Provide the (x, y) coordinate of the cell's center where the given text is located.  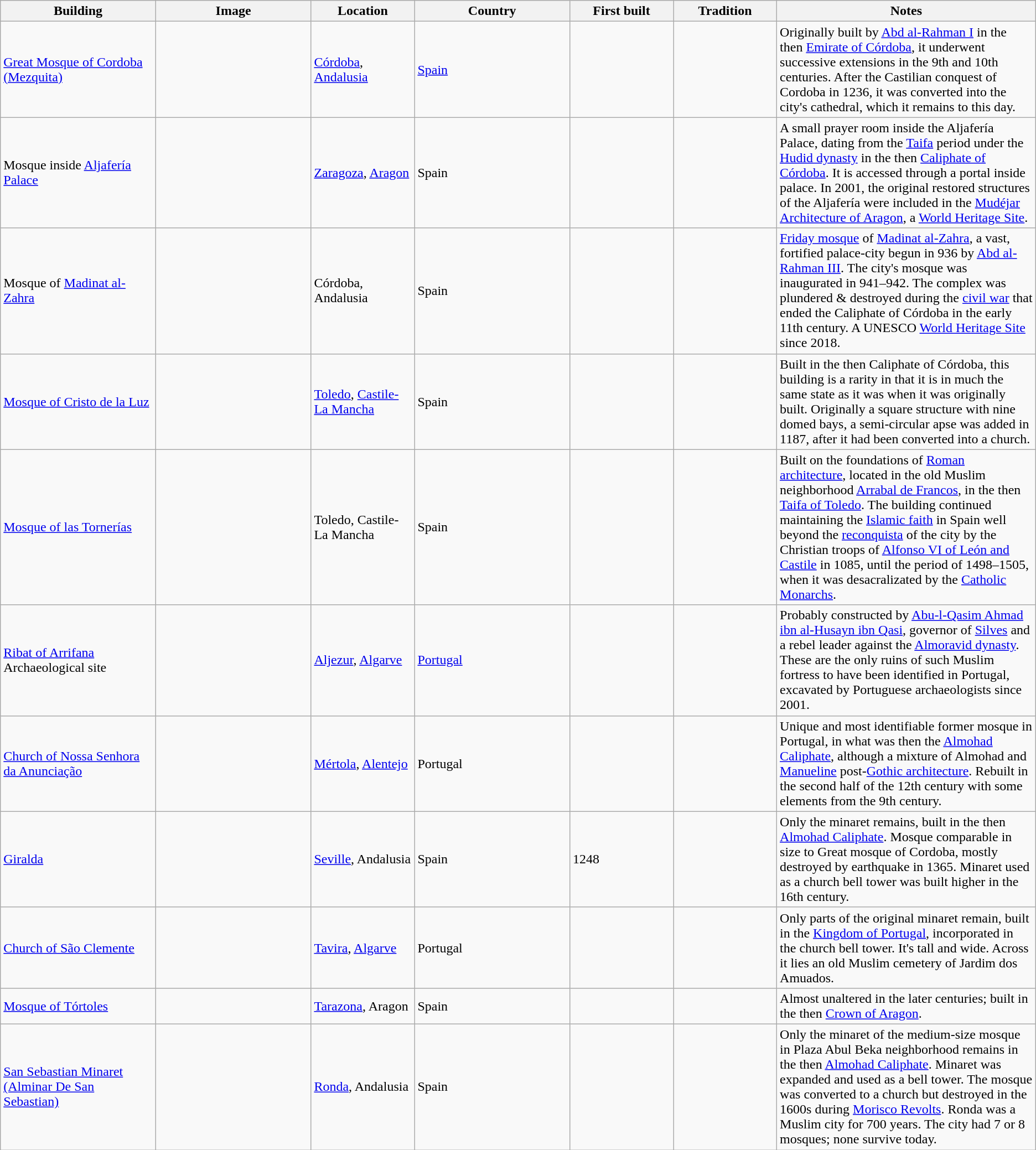
Zaragoza, Aragon (363, 173)
Location (363, 11)
Church of São Clemente (79, 947)
Mosque of las Tornerías (79, 527)
Country (493, 11)
Notes (906, 11)
Ribat of Arrifana Archaeological site (79, 660)
Great Mosque of Cordoba (Mezquita) (79, 70)
Mértola, Alentejo (363, 764)
Giralda (79, 859)
First built (621, 11)
Tavira, Algarve (363, 947)
Building (79, 11)
Aljezur, Algarve (363, 660)
Church of Nossa Senhora da Anunciação (79, 764)
1248 (621, 859)
San Sebastian Minaret (Alminar De San Sebastian) (79, 1087)
Seville, Andalusia (363, 859)
Tradition (725, 11)
Ronda, Andalusia (363, 1087)
Tarazona, Aragon (363, 1006)
Mosque inside Aljafería Palace (79, 173)
Almost unaltered in the later centuries; built in the then Crown of Aragon. (906, 1006)
Mosque of Cristo de la Luz (79, 402)
Image (234, 11)
Mosque of Tórtoles (79, 1006)
Mosque of Madinat al-Zahra (79, 291)
